Determine the (X, Y) coordinate at the center of the cell enclosing the given text.  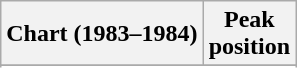
Chart (1983–1984) (102, 34)
Peakposition (249, 34)
